Locate the cell with the specified text and output its [x, y] center coordinate. 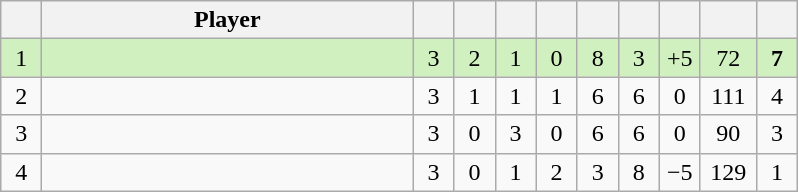
111 [728, 96]
Player [228, 20]
72 [728, 58]
+5 [680, 58]
90 [728, 134]
7 [776, 58]
129 [728, 172]
−5 [680, 172]
